Locate the cell with the specified text and output its (X, Y) center coordinate. 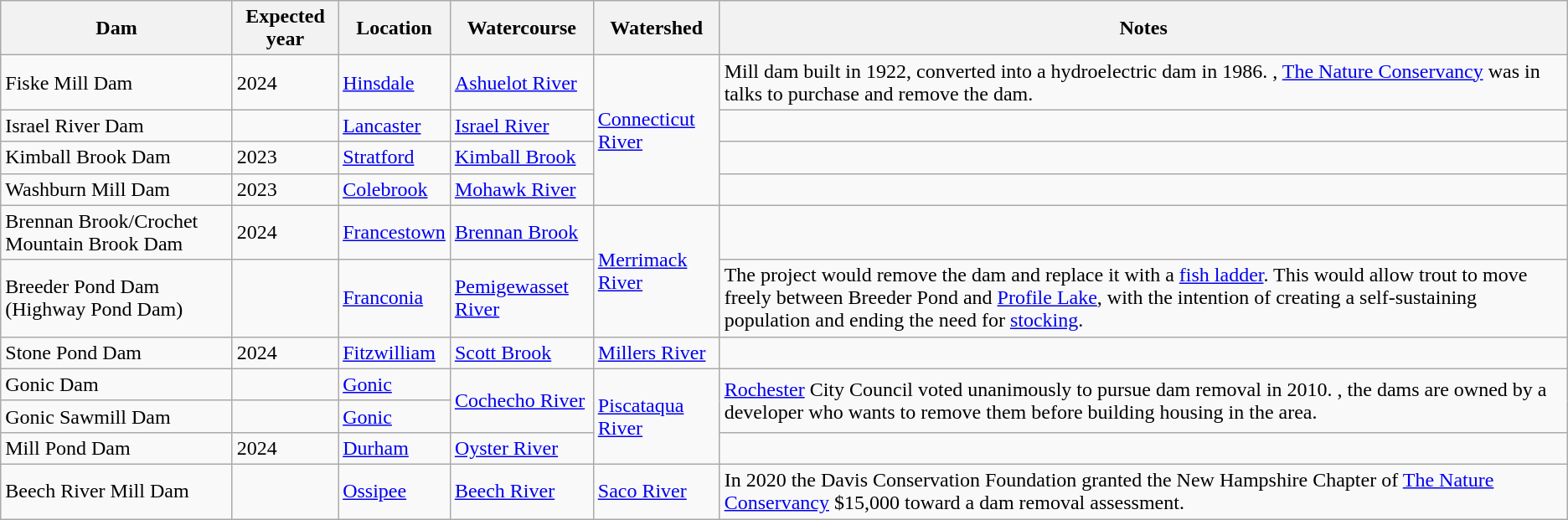
Breeder Pond Dam (Highway Pond Dam) (117, 298)
Francestown (395, 233)
Millers River (657, 353)
Fitzwilliam (395, 353)
Hinsdale (395, 82)
Israel River Dam (117, 126)
Mill dam built in 1922, converted into a hydroelectric dam in 1986. , The Nature Conservancy was in talks to purchase and remove the dam. (1143, 82)
Pemigewasset River (521, 298)
Brennan Brook/Crochet Mountain Brook Dam (117, 233)
Location (395, 28)
Watercourse (521, 28)
Kimball Brook (521, 157)
Beech River Mill Dam (117, 491)
Kimball Brook Dam (117, 157)
Ossipee (395, 491)
Mohawk River (521, 189)
Connecticut River (657, 131)
Durham (395, 448)
Saco River (657, 491)
Israel River (521, 126)
Expected year (285, 28)
Dam (117, 28)
Washburn Mill Dam (117, 189)
Franconia (395, 298)
Gonic Sawmill Dam (117, 416)
Lancaster (395, 126)
Stone Pond Dam (117, 353)
Piscataqua River (657, 416)
Brennan Brook (521, 233)
In 2020 the Davis Conservation Foundation granted the New Hampshire Chapter of The Nature Conservancy $15,000 toward a dam removal assessment. (1143, 491)
Ashuelot River (521, 82)
Stratford (395, 157)
Notes (1143, 28)
Oyster River (521, 448)
Watershed (657, 28)
Gonic Dam (117, 384)
Cochecho River (521, 400)
Beech River (521, 491)
Scott Brook (521, 353)
Fiske Mill Dam (117, 82)
Merrimack River (657, 271)
Mill Pond Dam (117, 448)
Colebrook (395, 189)
